Find where the given text appears and provide that cell's center as [X, Y] coordinate. 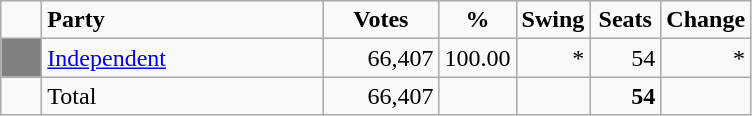
Independent [182, 58]
Total [182, 96]
Change [706, 20]
100.00 [478, 58]
Swing [553, 20]
Votes [381, 20]
Party [182, 20]
% [478, 20]
Seats [626, 20]
